From the cell containing the given text, extract its center point as (x, y) coordinate. 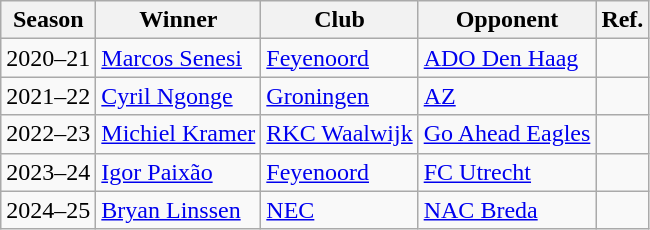
RKC Waalwijk (340, 134)
ADO Den Haag (507, 58)
Opponent (507, 20)
Marcos Senesi (178, 58)
2024–25 (48, 210)
2022–23 (48, 134)
Club (340, 20)
Michiel Kramer (178, 134)
NAC Breda (507, 210)
Ref. (622, 20)
2023–24 (48, 172)
Groningen (340, 96)
Season (48, 20)
Cyril Ngonge (178, 96)
2021–22 (48, 96)
Winner (178, 20)
Igor Paixão (178, 172)
Go Ahead Eagles (507, 134)
FC Utrecht (507, 172)
NEC (340, 210)
Bryan Linssen (178, 210)
AZ (507, 96)
2020–21 (48, 58)
